For the text-containing cell, return its midpoint in [x, y] coordinate format. 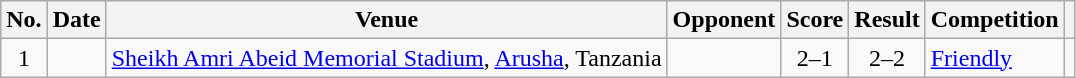
Venue [386, 20]
2–2 [887, 58]
Score [815, 20]
1 [24, 58]
Opponent [724, 20]
Sheikh Amri Abeid Memorial Stadium, Arusha, Tanzania [386, 58]
Friendly [994, 58]
Competition [994, 20]
Result [887, 20]
Date [76, 20]
No. [24, 20]
2–1 [815, 58]
